Output the [X, Y] coordinate of the center of the cell containing the given text.  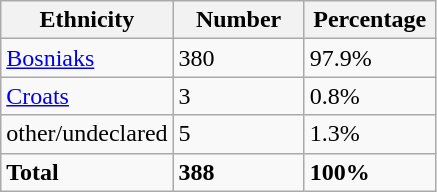
100% [370, 172]
Croats [87, 96]
3 [238, 96]
Total [87, 172]
0.8% [370, 96]
1.3% [370, 134]
Ethnicity [87, 20]
5 [238, 134]
other/undeclared [87, 134]
Percentage [370, 20]
380 [238, 58]
Bosniaks [87, 58]
388 [238, 172]
Number [238, 20]
97.9% [370, 58]
